Capture the cell that displays the provided text and extract its (x, y) central coordinate. 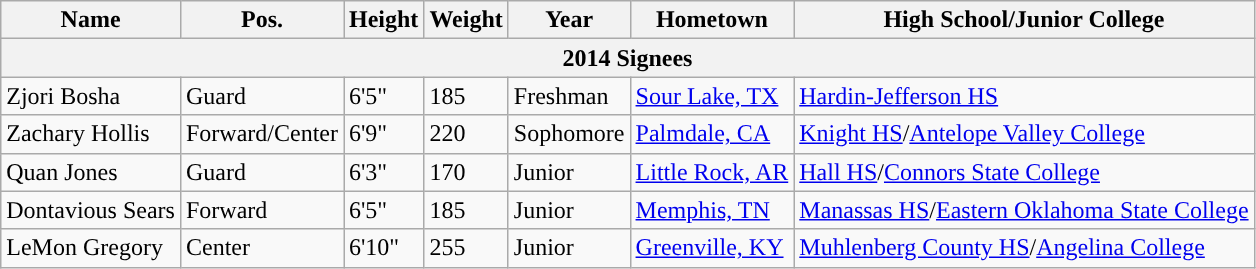
Memphis, TN (712, 210)
Hall HS/Connors State College (1024, 172)
Zjori Bosha (91, 96)
Quan Jones (91, 172)
Knight HS/Antelope Valley College (1024, 134)
Sophomore (569, 134)
Zachary Hollis (91, 134)
Height (384, 20)
Hardin-Jefferson HS (1024, 96)
Year (569, 20)
Pos. (262, 20)
2014 Signees (628, 58)
Forward/Center (262, 134)
170 (466, 172)
Name (91, 20)
LeMon Gregory (91, 248)
High School/Junior College (1024, 20)
220 (466, 134)
Weight (466, 20)
Center (262, 248)
Muhlenberg County HS/Angelina College (1024, 248)
6'3" (384, 172)
Dontavious Sears (91, 210)
Hometown (712, 20)
Little Rock, AR (712, 172)
Sour Lake, TX (712, 96)
6'10" (384, 248)
Manassas HS/Eastern Oklahoma State College (1024, 210)
6'9" (384, 134)
255 (466, 248)
Greenville, KY (712, 248)
Freshman (569, 96)
Forward (262, 210)
Palmdale, CA (712, 134)
